Find where the given text appears and provide that cell's center as [x, y] coordinate. 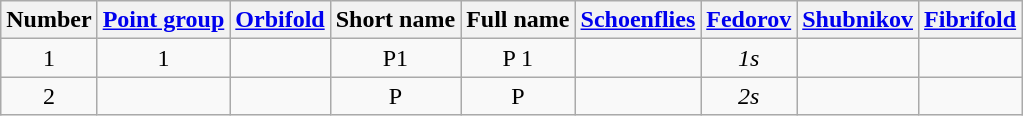
P1 [395, 58]
Fedorov [749, 20]
Shubnikov [858, 20]
P 1 [518, 58]
2s [749, 96]
Schoenflies [638, 20]
2 [49, 96]
1s [749, 58]
Short name [395, 20]
Orbifold [280, 20]
Fibrifold [970, 20]
Full name [518, 20]
Number [49, 20]
Point group [164, 20]
